Provide the (X, Y) coordinate of the cell's center where the given text is located.  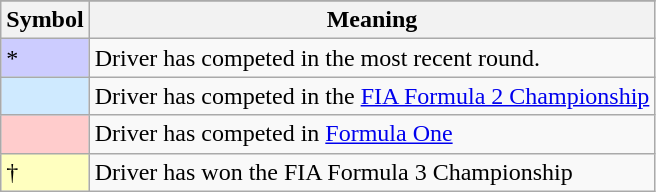
Driver has won the FIA Formula 3 Championship (372, 172)
Driver has competed in Formula One (372, 134)
Symbol (45, 20)
Driver has competed in the most recent round. (372, 58)
Meaning (372, 20)
† (45, 172)
* (45, 58)
Driver has competed in the FIA Formula 2 Championship (372, 96)
